Output the [x, y] coordinate of the center of the cell containing the given text.  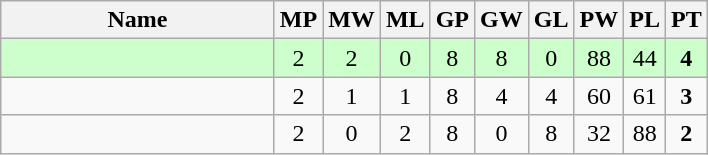
GP [452, 20]
Name [138, 20]
44 [645, 58]
3 [687, 96]
60 [599, 96]
PW [599, 20]
61 [645, 96]
GL [551, 20]
GW [502, 20]
PT [687, 20]
PL [645, 20]
32 [599, 134]
MP [298, 20]
ML [405, 20]
MW [352, 20]
